Extract the (x, y) coordinate from the center of the cell holding the provided text.  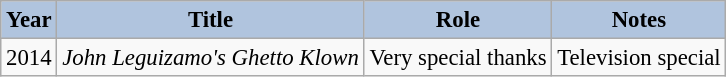
Television special (639, 58)
John Leguizamo's Ghetto Klown (210, 58)
2014 (29, 58)
Title (210, 20)
Year (29, 20)
Very special thanks (458, 58)
Notes (639, 20)
Role (458, 20)
